Return the (x, y) coordinate for the center point of the cell that contains the specified text.  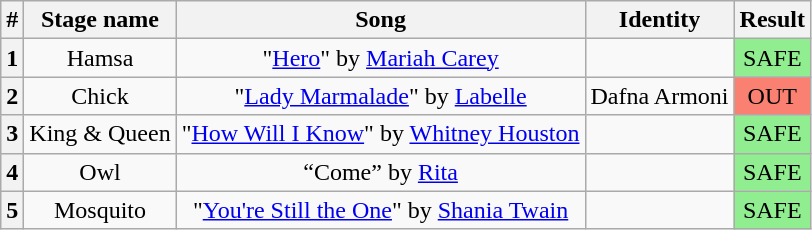
Stage name (100, 20)
OUT (772, 96)
Dafna Armoni (660, 96)
“Come” by Rita (380, 172)
Song (380, 20)
3 (12, 134)
Hamsa (100, 58)
Identity (660, 20)
1 (12, 58)
King & Queen (100, 134)
"You're Still the One" by Shania Twain (380, 210)
"Lady Marmalade" by Labelle (380, 96)
"How Will I Know" by Whitney Houston (380, 134)
Owl (100, 172)
5 (12, 210)
2 (12, 96)
Result (772, 20)
Mosquito (100, 210)
# (12, 20)
4 (12, 172)
Chick (100, 96)
"Hero" by Mariah Carey (380, 58)
